Find where the given text appears and provide that cell's center as [X, Y] coordinate. 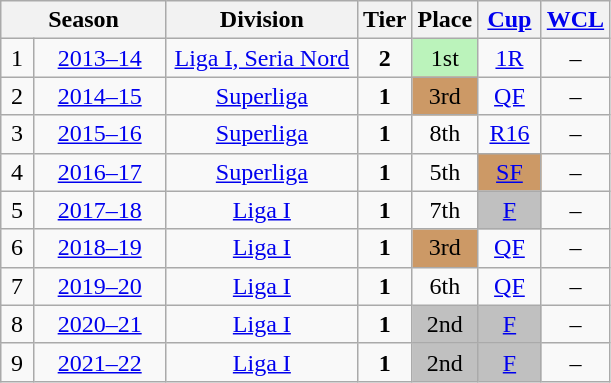
Liga I, Seria Nord [262, 58]
Division [262, 20]
R16 [510, 134]
1st [445, 58]
2013–14 [100, 58]
7th [445, 210]
2018–19 [100, 248]
Season [84, 20]
2019–20 [100, 286]
2017–18 [100, 210]
Cup [510, 20]
Tier [384, 20]
WCL [575, 20]
5 [17, 210]
6th [445, 286]
2015–16 [100, 134]
7 [17, 286]
9 [17, 362]
6 [17, 248]
2014–15 [100, 96]
2016–17 [100, 172]
8th [445, 134]
1R [510, 58]
5th [445, 172]
Place [445, 20]
SF [510, 172]
3 [17, 134]
2021–22 [100, 362]
2020–21 [100, 324]
8 [17, 324]
4 [17, 172]
